Search for the cell housing the specified text and yield its [X, Y] center coordinate. 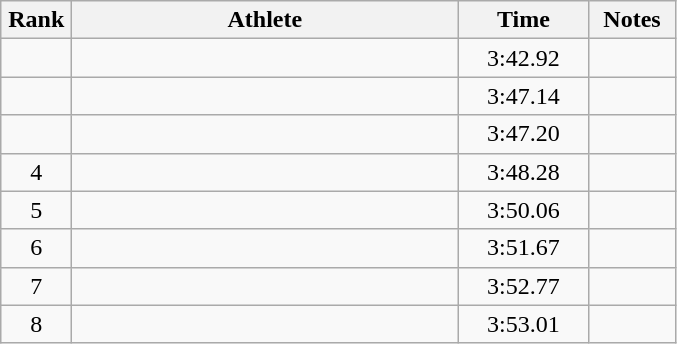
3:47.14 [524, 96]
Athlete [265, 20]
3:47.20 [524, 134]
Notes [632, 20]
6 [36, 248]
3:51.67 [524, 248]
8 [36, 324]
3:48.28 [524, 172]
7 [36, 286]
4 [36, 172]
Time [524, 20]
3:52.77 [524, 286]
3:50.06 [524, 210]
Rank [36, 20]
5 [36, 210]
3:42.92 [524, 58]
3:53.01 [524, 324]
